Return [x, y] of the center of cell containing provided text 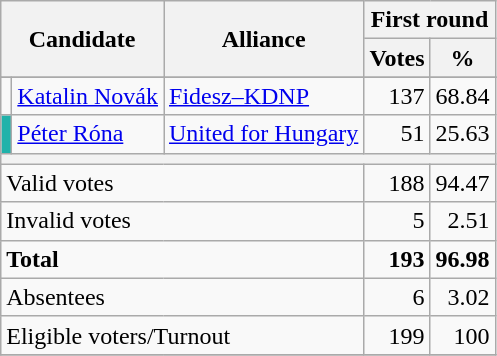
% [462, 58]
United for Hungary [264, 134]
Total [182, 259]
Invalid votes [182, 221]
Candidate [82, 39]
Valid votes [182, 183]
94.47 [462, 183]
Votes [397, 58]
193 [397, 259]
188 [397, 183]
2.51 [462, 221]
3.02 [462, 297]
5 [397, 221]
Alliance [264, 39]
6 [397, 297]
First round [430, 20]
51 [397, 134]
137 [397, 96]
68.84 [462, 96]
Fidesz–KDNP [264, 96]
25.63 [462, 134]
Absentees [182, 297]
199 [397, 335]
Katalin Novák [88, 96]
Eligible voters/Turnout [182, 335]
Péter Róna [88, 134]
96.98 [462, 259]
100 [462, 335]
